Output the (x, y) coordinate of the center of the cell containing the given text.  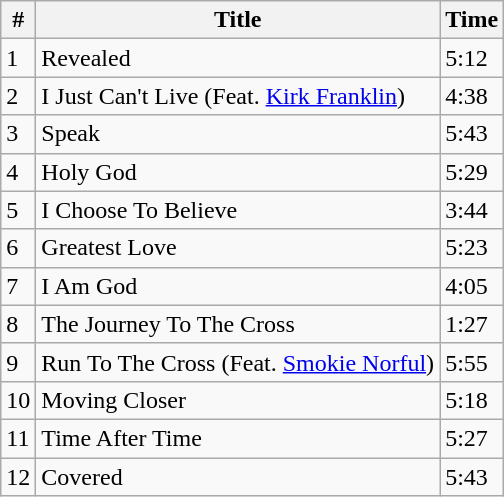
I Just Can't Live (Feat. Kirk Franklin) (238, 96)
7 (18, 286)
Moving Closer (238, 400)
Revealed (238, 58)
12 (18, 477)
2 (18, 96)
3:44 (472, 210)
I Am God (238, 286)
5:29 (472, 172)
8 (18, 324)
5:12 (472, 58)
11 (18, 438)
Time After Time (238, 438)
Title (238, 20)
Holy God (238, 172)
4:38 (472, 96)
I Choose To Believe (238, 210)
4 (18, 172)
5 (18, 210)
6 (18, 248)
The Journey To The Cross (238, 324)
Covered (238, 477)
Greatest Love (238, 248)
9 (18, 362)
5:27 (472, 438)
5:55 (472, 362)
5:18 (472, 400)
1:27 (472, 324)
5:23 (472, 248)
4:05 (472, 286)
# (18, 20)
3 (18, 134)
Speak (238, 134)
Run To The Cross (Feat. Smokie Norful) (238, 362)
10 (18, 400)
1 (18, 58)
Time (472, 20)
